Return the [x, y] coordinate for the center point of the cell that contains the specified text.  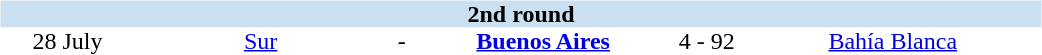
Buenos Aires [544, 42]
- [402, 42]
4 - 92 [707, 42]
Bahía Blanca [892, 42]
Sur [260, 42]
2nd round [520, 14]
28 July [67, 42]
